Find where the given text appears and provide that cell's center as [x, y] coordinate. 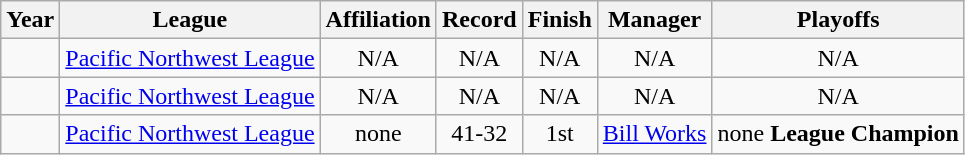
1st [560, 134]
Affiliation [378, 20]
none [378, 134]
League [190, 20]
none League Champion [838, 134]
Finish [560, 20]
Year [30, 20]
Record [479, 20]
41-32 [479, 134]
Playoffs [838, 20]
Manager [654, 20]
Bill Works [654, 134]
